Scan for the cell matching the given text and deliver its [X, Y] coordinate at center. 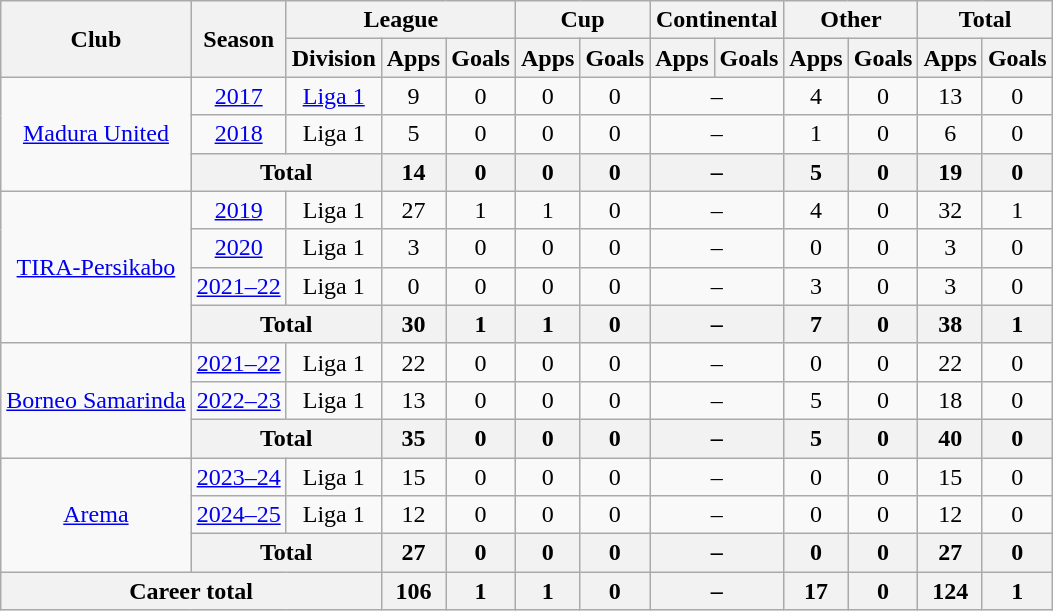
18 [950, 400]
124 [950, 591]
7 [816, 324]
2022–23 [238, 400]
106 [413, 591]
32 [950, 210]
2024–25 [238, 515]
30 [413, 324]
2020 [238, 248]
38 [950, 324]
Club [96, 39]
9 [413, 96]
Borneo Samarinda [96, 400]
Madura United [96, 134]
TIRA-Persikabo [96, 267]
Cup [582, 20]
2017 [238, 96]
2019 [238, 210]
19 [950, 172]
Career total [192, 591]
14 [413, 172]
2023–24 [238, 477]
Arema [96, 515]
League [400, 20]
Season [238, 39]
35 [413, 438]
17 [816, 591]
2018 [238, 134]
6 [950, 134]
40 [950, 438]
Other [851, 20]
Continental [717, 20]
Division [334, 58]
